Output the [X, Y] coordinate of the center of the cell containing the given text.  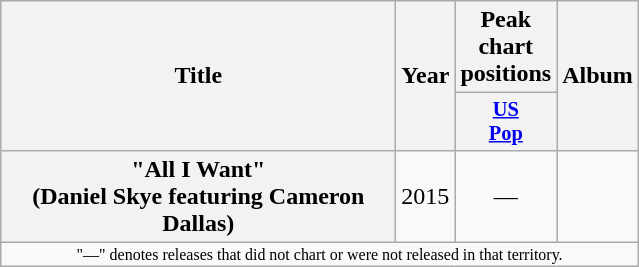
USPop [506, 122]
"All I Want"(Daniel Skye featuring Cameron Dallas) [198, 196]
— [506, 196]
Title [198, 76]
Album [598, 76]
Year [426, 76]
Peak chart positions [506, 47]
2015 [426, 196]
"—" denotes releases that did not chart or were not released in that territory. [320, 255]
